Return [x, y] of the center of cell containing provided text 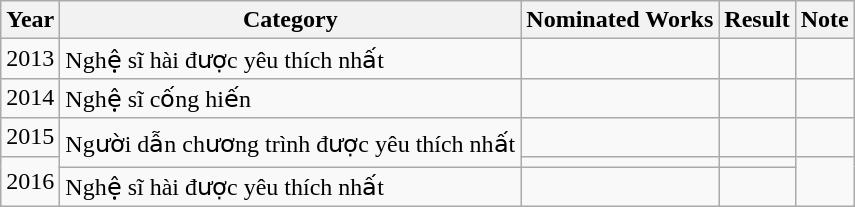
2015 [30, 137]
2013 [30, 59]
2016 [30, 182]
Nominated Works [620, 20]
Year [30, 20]
Nghệ sĩ cống hiến [290, 98]
Result [757, 20]
2014 [30, 98]
Note [824, 20]
Người dẫn chương trình được yêu thích nhất [290, 142]
Category [290, 20]
